Locate the cell with the specified text and output its (x, y) center coordinate. 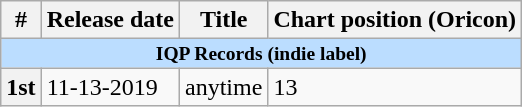
IQP Records (indie label) (262, 54)
13 (395, 87)
# (21, 20)
anytime (224, 87)
1st (21, 87)
11-13-2019 (110, 87)
Chart position (Oricon) (395, 20)
Release date (110, 20)
Title (224, 20)
